Output the (x, y) coordinate of the center of the cell containing the given text.  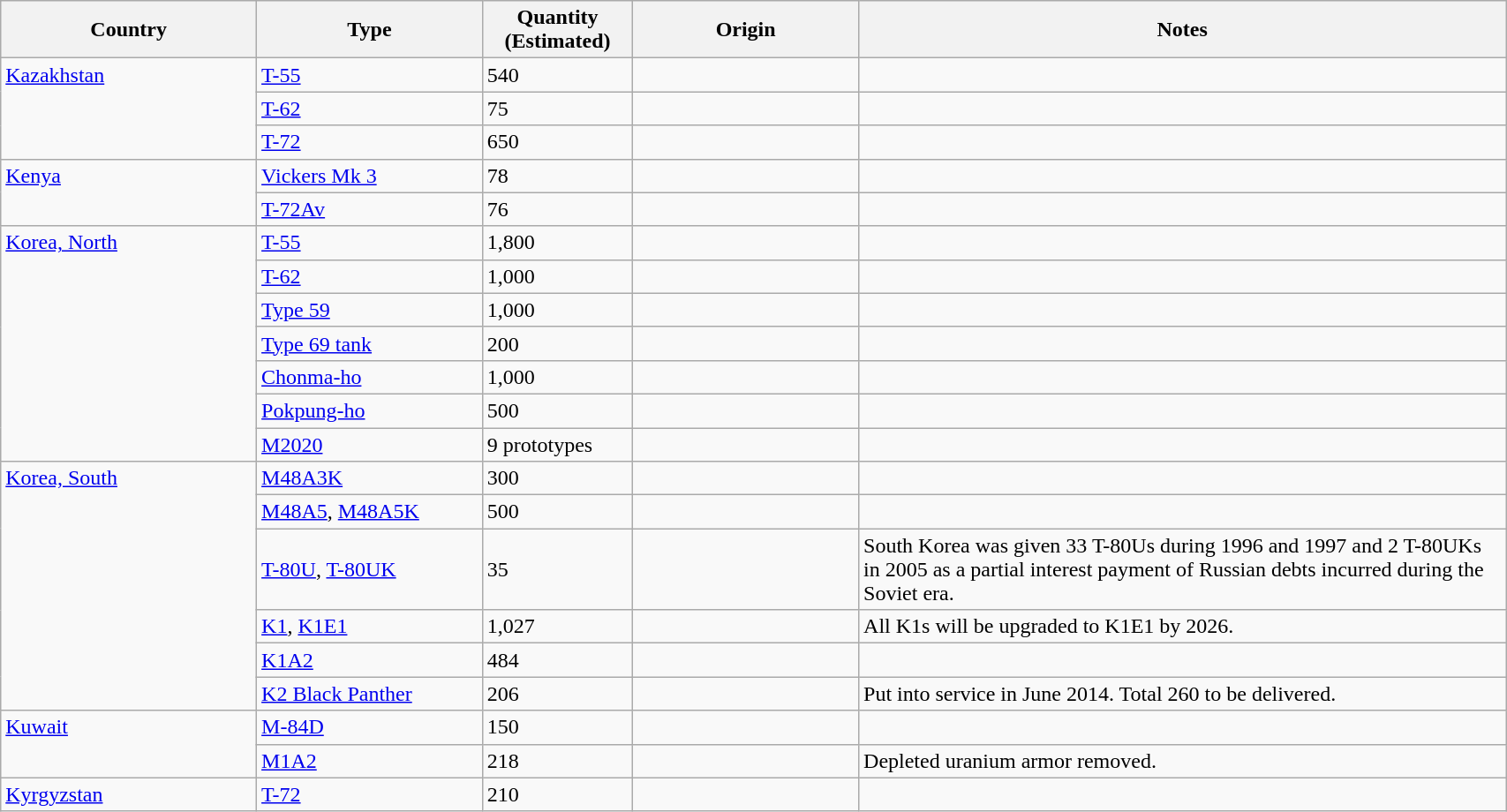
Depleted uranium armor removed. (1183, 761)
Kyrgyzstan (129, 794)
Quantity (Estimated) (557, 30)
76 (557, 209)
T-80U, T-80UK (370, 569)
Chonma-ho (370, 377)
650 (557, 142)
Origin (746, 30)
218 (557, 761)
1,027 (557, 627)
M-84D (370, 727)
K1, K1E1 (370, 627)
Type 59 (370, 310)
Type (370, 30)
Pokpung-ho (370, 410)
1,800 (557, 243)
K2 Black Panther (370, 694)
M2020 (370, 444)
M1A2 (370, 761)
210 (557, 794)
206 (557, 694)
75 (557, 109)
35 (557, 569)
484 (557, 660)
Type 69 tank (370, 343)
150 (557, 727)
T-72Av (370, 209)
Country (129, 30)
M48A5, M48A5K (370, 512)
M48A3K (370, 478)
Kuwait (129, 744)
Korea, North (129, 343)
300 (557, 478)
78 (557, 176)
Kenya (129, 192)
540 (557, 75)
Put into service in June 2014. Total 260 to be delivered. (1183, 694)
Korea, South (129, 586)
All K1s will be upgraded to K1E1 by 2026. (1183, 627)
200 (557, 343)
Vickers Mk 3 (370, 176)
Kazakhstan (129, 109)
K1A2 (370, 660)
Notes (1183, 30)
9 prototypes (557, 444)
